Scan for the cell matching the given text and deliver its (x, y) coordinate at center. 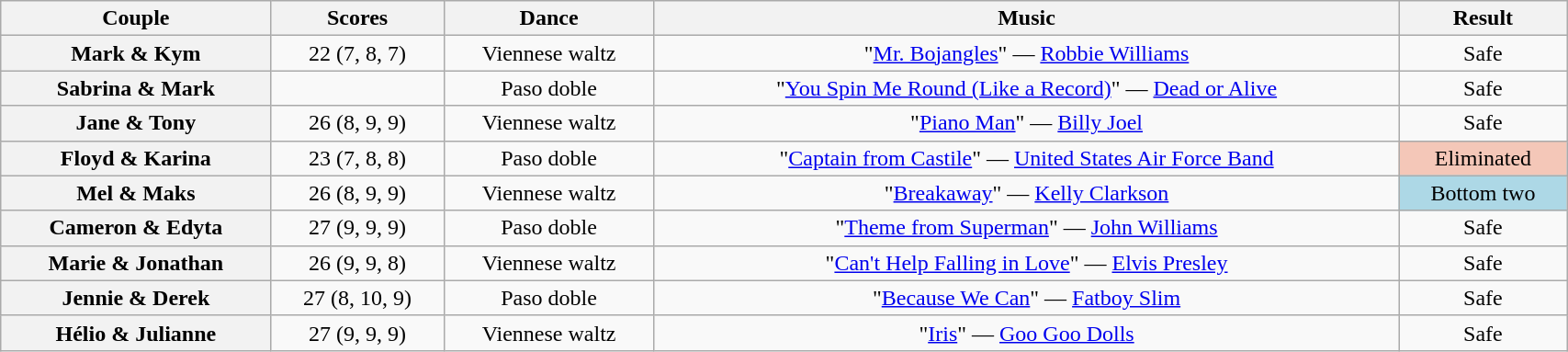
"Mr. Bojangles" — Robbie Williams (1027, 53)
Mel & Maks (136, 193)
Sabrina & Mark (136, 88)
Scores (357, 18)
"Because We Can" — Fatboy Slim (1027, 298)
Result (1483, 18)
"Breakaway" — Kelly Clarkson (1027, 193)
"Theme from Superman" — John Williams (1027, 228)
23 (7, 8, 8) (357, 158)
Marie & Jonathan (136, 263)
"You Spin Me Round (Like a Record)" — Dead or Alive (1027, 88)
Jennie & Derek (136, 298)
Hélio & Julianne (136, 333)
Dance (549, 18)
Mark & Kym (136, 53)
27 (8, 10, 9) (357, 298)
Bottom two (1483, 193)
Floyd & Karina (136, 158)
26 (9, 9, 8) (357, 263)
Jane & Tony (136, 123)
Eliminated (1483, 158)
"Piano Man" — Billy Joel (1027, 123)
"Can't Help Falling in Love" — Elvis Presley (1027, 263)
"Iris" — Goo Goo Dolls (1027, 333)
22 (7, 8, 7) (357, 53)
Music (1027, 18)
Cameron & Edyta (136, 228)
Couple (136, 18)
"Captain from Castile" — United States Air Force Band (1027, 158)
